Output the [x, y] coordinate of the center of the cell containing the given text.  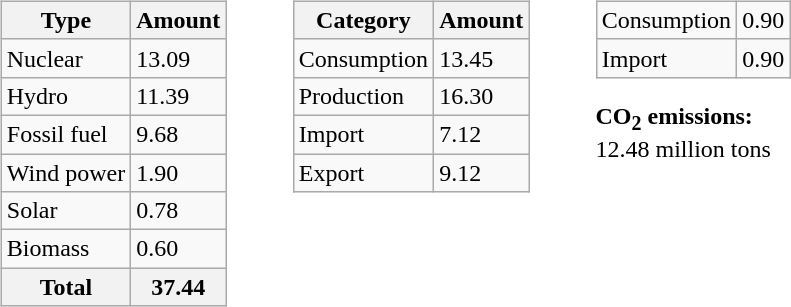
13.45 [482, 58]
Biomass [66, 249]
0.60 [178, 249]
13.09 [178, 58]
Export [363, 173]
11.39 [178, 96]
16.30 [482, 96]
Hydro [66, 96]
9.68 [178, 134]
37.44 [178, 287]
Wind power [66, 173]
Fossil fuel [66, 134]
Nuclear [66, 58]
1.90 [178, 173]
7.12 [482, 134]
Type [66, 20]
Category [363, 20]
Total [66, 287]
0.78 [178, 211]
9.12 [482, 173]
Production [363, 96]
Solar [66, 211]
